Scan for the cell matching the given text and deliver its [x, y] coordinate at center. 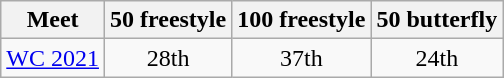
50 butterfly [437, 20]
WC 2021 [53, 58]
37th [302, 58]
Meet [53, 20]
28th [168, 58]
100 freestyle [302, 20]
50 freestyle [168, 20]
24th [437, 58]
